Determine the [X, Y] coordinate at the center of the cell enclosing the given text.  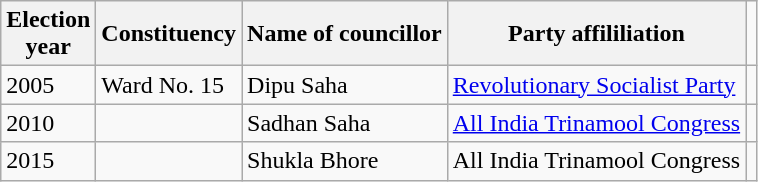
2010 [48, 123]
Revolutionary Socialist Party [596, 85]
Ward No. 15 [169, 85]
2005 [48, 85]
Sadhan Saha [345, 123]
Dipu Saha [345, 85]
Election year [48, 34]
2015 [48, 161]
Party affililiation [596, 34]
Constituency [169, 34]
Shukla Bhore [345, 161]
Name of councillor [345, 34]
